Capture the cell that displays the provided text and extract its [x, y] central coordinate. 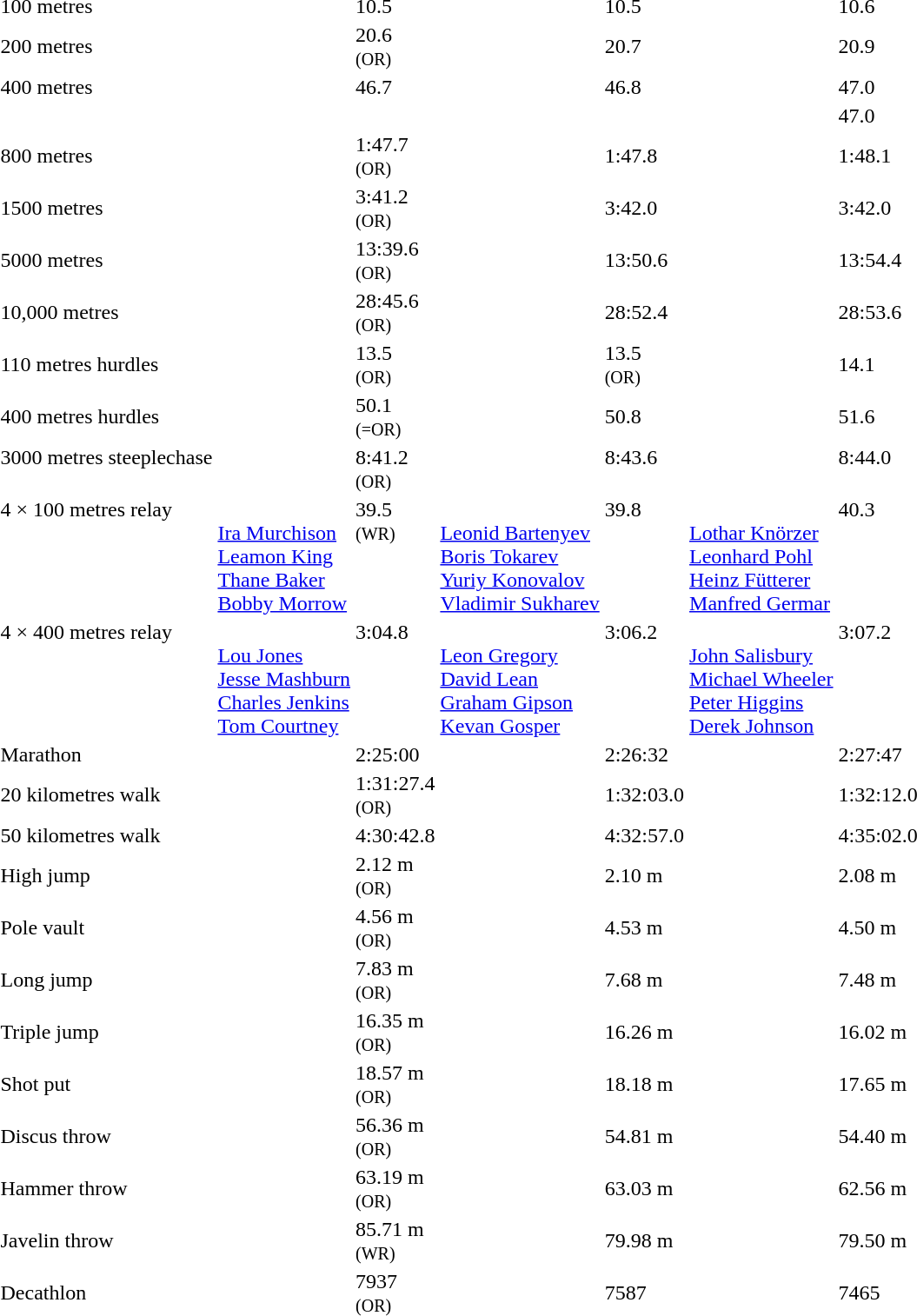
3:42.0 [644, 209]
2.12 m(OR) [395, 876]
1:47.8 [644, 156]
2:25:00 [395, 754]
79.98 m [644, 1241]
Lothar KnörzerLeonhard PohlHeinz FüttererManfred Germar [761, 556]
4:32:57.0 [644, 835]
46.7 [395, 101]
3:06.2 [644, 679]
63.19 m(OR) [395, 1189]
39.8 [644, 556]
50.1(=OR) [395, 417]
4.56 m(OR) [395, 928]
18.57 m(OR) [395, 1085]
13:39.6(OR) [395, 261]
John SalisburyMichael WheelerPeter HigginsDerek Johnson [761, 679]
39.5(WR) [395, 556]
20.7 [644, 47]
28:45.6(OR) [395, 313]
1:32:03.0 [644, 794]
63.03 m [644, 1189]
50.8 [644, 417]
2:26:32 [644, 754]
54.81 m [644, 1137]
8:43.6 [644, 469]
7.68 m [644, 980]
2.10 m [644, 876]
20.6(OR) [395, 47]
Leon GregoryDavid LeanGraham GipsonKevan Gosper [520, 679]
7.83 m(OR) [395, 980]
8:41.2(OR) [395, 469]
18.18 m [644, 1085]
85.71 m(WR) [395, 1241]
13:50.6 [644, 261]
Leonid BartenyevBoris TokarevYuriy KonovalovVladimir Sukharev [520, 556]
4:30:42.8 [395, 835]
1:47.7(OR) [395, 156]
16.26 m [644, 1033]
16.35 m(OR) [395, 1033]
3:41.2(OR) [395, 209]
Ira MurchisonLeamon KingThane BakerBobby Morrow [284, 556]
3:04.8 [395, 679]
Lou JonesJesse MashburnCharles JenkinsTom Courtney [284, 679]
28:52.4 [644, 313]
46.8 [644, 101]
1:31:27.4(OR) [395, 794]
4.53 m [644, 928]
56.36 m(OR) [395, 1137]
